Pinpoint the cell where the given text exists, returning its (x, y) midpoint coordinate. 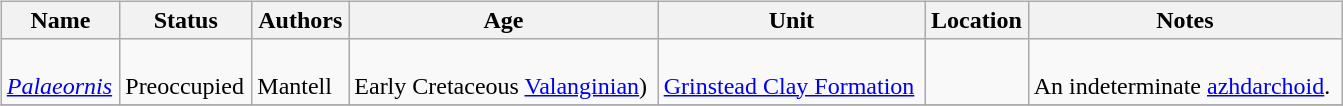
Mantell (296, 72)
Location (977, 20)
Preoccupied (186, 72)
Age (504, 20)
Authors (300, 20)
Status (186, 20)
An indeterminate azhdarchoid. (1184, 72)
Grinstead Clay Formation (791, 72)
Palaeornis (60, 72)
Notes (1184, 20)
Name (60, 20)
Early Cretaceous Valanginian) (504, 72)
Unit (791, 20)
